Extract the (X, Y) coordinate from the center of the cell holding the provided text.  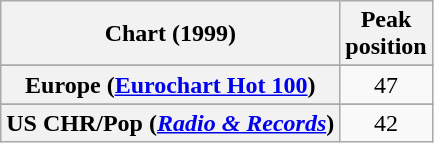
Europe (Eurochart Hot 100) (170, 85)
47 (386, 85)
Chart (1999) (170, 34)
Peakposition (386, 34)
US CHR/Pop (Radio & Records) (170, 123)
42 (386, 123)
